Scan for the cell matching the given text and deliver its [X, Y] coordinate at center. 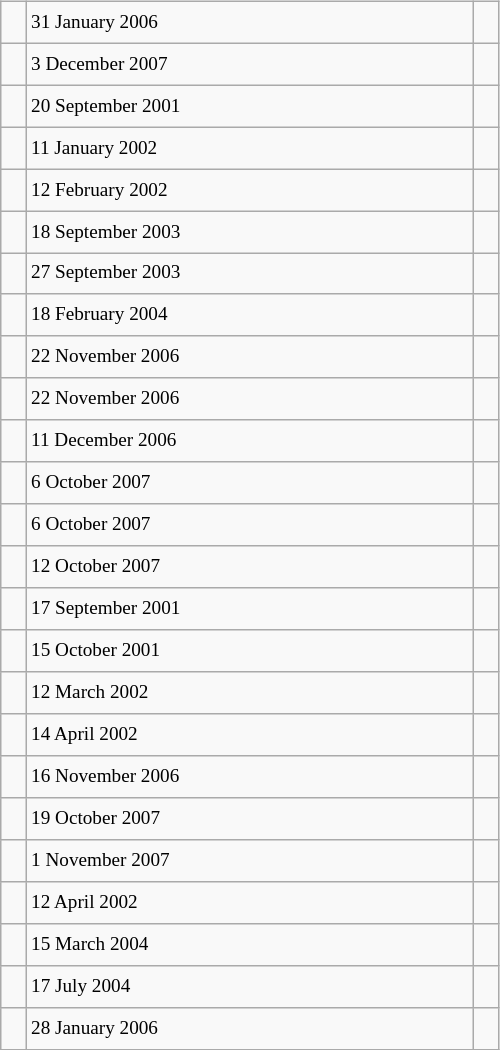
16 November 2006 [249, 777]
19 October 2007 [249, 819]
12 October 2007 [249, 567]
1 November 2007 [249, 861]
27 September 2003 [249, 274]
17 July 2004 [249, 986]
11 December 2006 [249, 441]
3 December 2007 [249, 64]
14 April 2002 [249, 735]
15 October 2001 [249, 651]
17 September 2001 [249, 609]
15 March 2004 [249, 944]
12 February 2002 [249, 190]
11 January 2002 [249, 148]
20 September 2001 [249, 106]
18 September 2003 [249, 232]
18 February 2004 [249, 315]
28 January 2006 [249, 1028]
12 April 2002 [249, 902]
12 March 2002 [249, 693]
31 January 2006 [249, 22]
